Locate the cell with the specified text and output its (x, y) center coordinate. 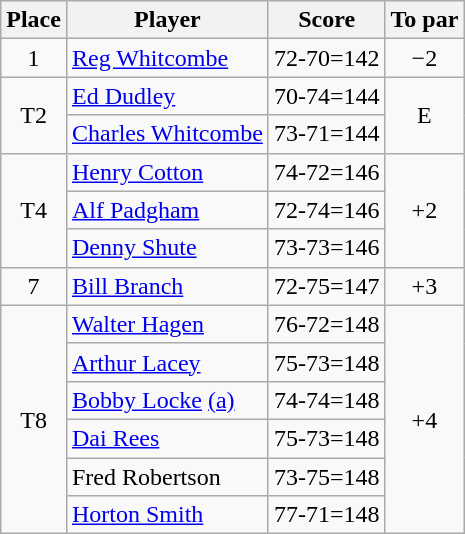
Player (167, 20)
1 (34, 58)
Fred Robertson (167, 477)
Place (34, 20)
T8 (34, 419)
E (424, 115)
T2 (34, 115)
72-74=146 (326, 210)
73-71=144 (326, 134)
−2 (424, 58)
73-73=146 (326, 248)
Bobby Locke (a) (167, 400)
Alf Padgham (167, 210)
Dai Rees (167, 438)
72-70=142 (326, 58)
Horton Smith (167, 515)
Arthur Lacey (167, 362)
Score (326, 20)
Bill Branch (167, 286)
+3 (424, 286)
+2 (424, 210)
74-72=146 (326, 172)
77-71=148 (326, 515)
+4 (424, 419)
Ed Dudley (167, 96)
76-72=148 (326, 324)
Charles Whitcombe (167, 134)
Walter Hagen (167, 324)
70-74=144 (326, 96)
Denny Shute (167, 248)
73-75=148 (326, 477)
To par (424, 20)
Henry Cotton (167, 172)
74-74=148 (326, 400)
T4 (34, 210)
Reg Whitcombe (167, 58)
7 (34, 286)
72-75=147 (326, 286)
